Return (x, y) of the center of cell containing provided text 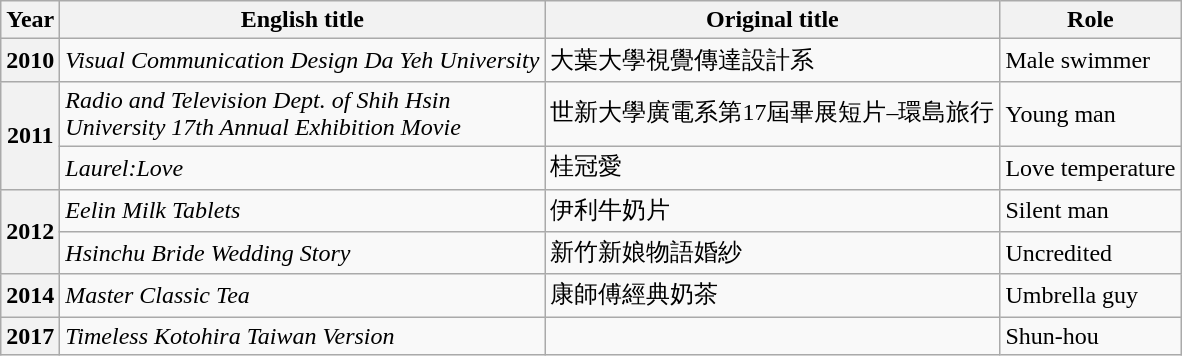
Master Classic Tea (302, 296)
世新大學廣電系第17屆畢展短片–環島旅行 (772, 114)
Love temperature (1090, 168)
Silent man (1090, 210)
2017 (30, 336)
桂冠愛 (772, 168)
伊利牛奶片 (772, 210)
新竹新娘物語婚紗 (772, 254)
Role (1090, 20)
English title (302, 20)
Radio and Television Dept. of Shih Hsin University 17th Annual Exhibition Movie (302, 114)
2011 (30, 135)
2012 (30, 232)
Umbrella guy (1090, 296)
2010 (30, 60)
Male swimmer (1090, 60)
Uncredited (1090, 254)
Visual Communication Design Da Yeh University (302, 60)
Year (30, 20)
康師傅經典奶茶 (772, 296)
2014 (30, 296)
Timeless Kotohira Taiwan Version (302, 336)
Laurel:Love (302, 168)
Shun-hou (1090, 336)
Original title (772, 20)
Eelin Milk Tablets (302, 210)
Hsinchu Bride Wedding Story (302, 254)
大葉大學視覺傳達設計系 (772, 60)
Young man (1090, 114)
